For the text-containing cell, return its midpoint in (x, y) coordinate format. 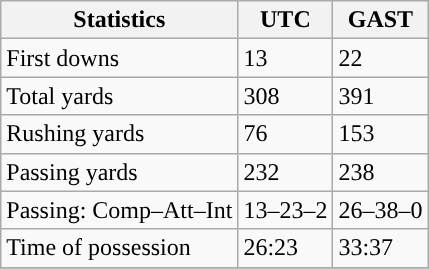
Rushing yards (120, 134)
33:37 (380, 248)
26–38–0 (380, 210)
Total yards (120, 96)
Statistics (120, 20)
GAST (380, 20)
Passing: Comp–Att–Int (120, 210)
232 (286, 172)
308 (286, 96)
UTC (286, 20)
238 (380, 172)
Time of possession (120, 248)
26:23 (286, 248)
13–23–2 (286, 210)
22 (380, 58)
391 (380, 96)
76 (286, 134)
13 (286, 58)
First downs (120, 58)
153 (380, 134)
Passing yards (120, 172)
